Extract the (X, Y) coordinate from the center of the cell holding the provided text.  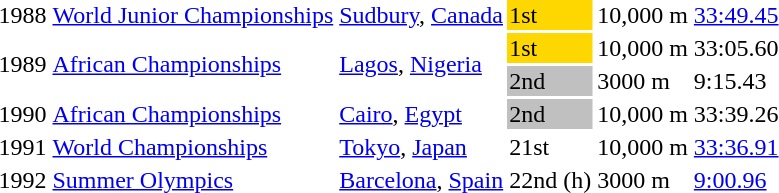
21st (550, 147)
World Junior Championships (193, 15)
Sudbury, Canada (422, 15)
World Championships (193, 147)
Cairo, Egypt (422, 114)
3000 m (643, 81)
Lagos, Nigeria (422, 64)
Tokyo, Japan (422, 147)
